Capture the cell that displays the provided text and extract its (x, y) central coordinate. 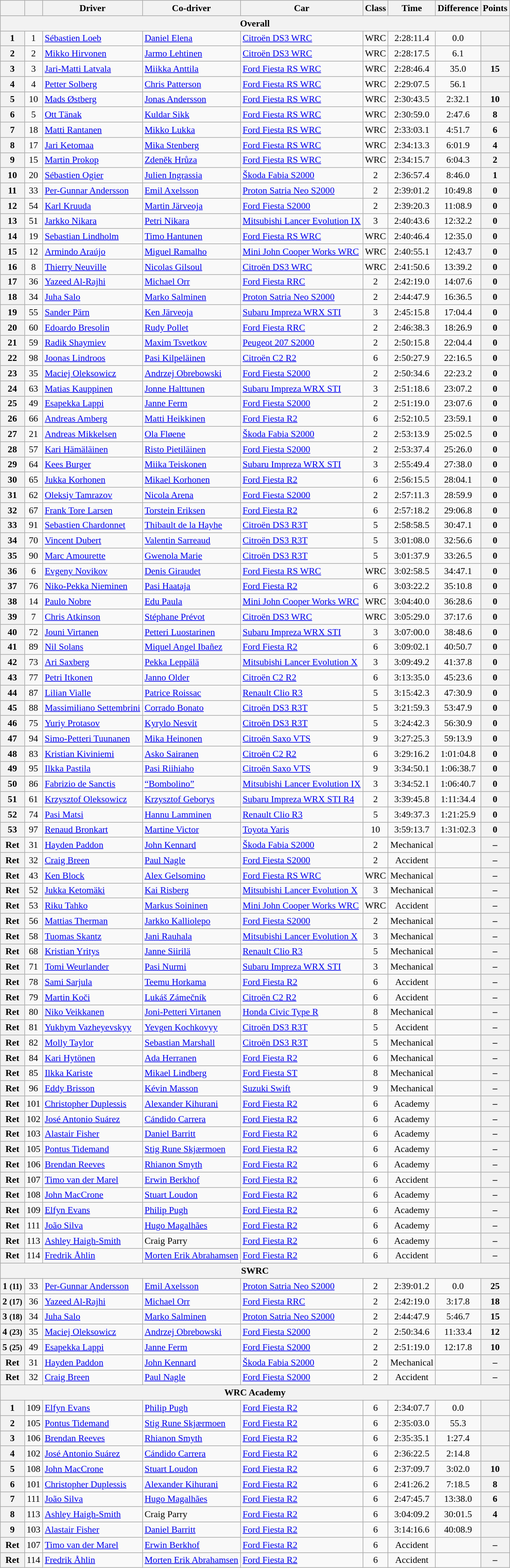
3:39:45.8 (412, 800)
2:47:45.7 (412, 1499)
Car (302, 8)
Joni-Petteri Virtanen (191, 1012)
3:13:35.0 (412, 678)
3:49:37.3 (412, 815)
1:06:38.7 (458, 769)
75 (33, 724)
70 (33, 541)
Markus Soininen (191, 906)
24 (12, 389)
Mika Stenberg (191, 145)
42 (12, 662)
62 (33, 495)
Honda Civic Type R (302, 1012)
Paulo Nobre (93, 602)
Jarmo Lehtinen (191, 54)
Asko Sairanen (191, 754)
50 (12, 784)
Yuriy Protasov (93, 724)
41:37.8 (458, 662)
Mikael Lindberg (191, 1073)
Fabrizio de Sanctis (93, 784)
Class (375, 8)
35:10.8 (458, 586)
Ola Fløene (191, 434)
57 (33, 449)
3 (18) (12, 1317)
7:18.5 (458, 1484)
71 (33, 967)
30:01.5 (458, 1515)
3:17.8 (458, 1301)
Tuomas Skantz (93, 936)
3:05:29.0 (412, 617)
Chris Patterson (191, 84)
87 (33, 693)
Thierry Neuville (93, 267)
Jukka Korhonen (93, 480)
Oleksiy Tamrazov (93, 495)
2:41:26.2 (412, 1484)
44 (12, 693)
Petri Itkonen (93, 678)
2:36:57.4 (412, 176)
Evgeny Novikov (93, 571)
Miguel Ramalho (191, 252)
Toyota Yaris (302, 830)
3:27:25.3 (412, 739)
2:50:15.8 (412, 343)
Pasi Matsi (93, 815)
30:47.1 (458, 525)
Subaru Impreza WRX STI R4 (302, 800)
72 (33, 632)
Yukhym Vazheyevskyy (93, 1028)
3:59:13.7 (412, 830)
2:39:20.3 (412, 206)
29 (12, 465)
45 (12, 708)
3:03:22.2 (412, 586)
53:47.9 (458, 708)
Mikko Lukka (191, 130)
96 (33, 1089)
Andreas Amberg (93, 419)
56 (33, 921)
2:30:59.0 (412, 115)
27:38.0 (458, 465)
2:52:10.5 (412, 419)
23:07.2 (458, 389)
Jukka Ketomäki (93, 891)
3:02.0 (458, 1469)
Miquel Angel Ibañez (191, 647)
2:40:55.1 (412, 252)
2:28:46.4 (412, 69)
73 (33, 662)
Alex Gelsomino (191, 876)
1:11:34.4 (458, 800)
Tomi Weurlander (93, 967)
61 (33, 800)
Stéphane Prévot (191, 617)
Martin Järveoja (191, 206)
3:04:40.0 (412, 602)
Miika Teiskonen (191, 465)
Simo-Petteri Tuunanen (93, 739)
Driver (93, 8)
Mikko Hirvonen (93, 54)
Sander Pärn (93, 313)
34:47.1 (458, 571)
3:29:16.2 (412, 754)
2:45:15.8 (412, 313)
Petteri Luostarinen (191, 632)
30 (12, 480)
Marc Amourette (93, 556)
Kari Hämäläinen (93, 449)
17:04.4 (458, 313)
2:58:58.5 (412, 525)
Ari Saxberg (93, 662)
Jonne Halttunen (191, 389)
2:56:15.5 (412, 480)
23:59.1 (458, 419)
13:38.0 (458, 1499)
48 (12, 754)
Radik Shaymiev (93, 343)
Timo Hantunen (191, 237)
Mattias Therman (93, 921)
40:08.9 (458, 1530)
26 (12, 419)
12:43.7 (458, 252)
Julien Ingrassia (191, 176)
23 (12, 373)
Janne Siirilä (191, 952)
Patrice Roissac (191, 693)
Mikael Korhonen (191, 480)
65 (33, 480)
Mika Heinonen (191, 739)
Miikka Anttila (191, 69)
Valentin Sarreaud (191, 541)
41 (12, 647)
Jarkko Nikara (93, 221)
3:15:42.3 (412, 693)
Zdeněk Hrůza (191, 160)
2:57:11.3 (412, 495)
Ilkka Pastila (93, 769)
94 (33, 739)
2:53:37.4 (412, 449)
2:30:43.5 (412, 100)
1:31:02.3 (458, 830)
Ada Herranen (191, 1058)
67 (33, 510)
Pasi Kilpeläinen (191, 358)
Ken Block (93, 876)
2:57:18.2 (412, 510)
Mads Østberg (93, 100)
6:01.9 (458, 145)
Vincent Dubert (93, 541)
Yevgen Kochkovyy (191, 1028)
3:09:49.2 (412, 662)
Eddy Brisson (93, 1089)
Krzysztof Oleksowicz (93, 800)
Overall (255, 23)
3:24:42.3 (412, 724)
Kai Risberg (191, 891)
5:46.7 (458, 1317)
40 (12, 632)
55.3 (458, 1423)
Joonas Lindroos (93, 358)
77 (33, 678)
3:01:37.9 (412, 556)
16 (12, 267)
8:46.0 (458, 176)
Jarkko Kalliolepo (191, 921)
22:04.4 (458, 343)
28:59.9 (458, 495)
Risto Pietiläinen (191, 449)
74 (33, 815)
Edoardo Bresolin (93, 328)
Renaud Bronkart (93, 830)
1 (11) (12, 1287)
Armindo Araújo (93, 252)
3:21:59.3 (412, 708)
Petter Solberg (93, 84)
3:07:00.0 (412, 632)
14:07.6 (458, 282)
81 (33, 1028)
2:28:11.4 (412, 38)
Teemu Horkama (191, 982)
47:30.9 (458, 693)
Niko-Pekka Nieminen (93, 586)
60 (33, 328)
Pasi Haataja (191, 586)
88 (33, 708)
Martin Koči (93, 997)
98 (33, 358)
1:06:40.7 (458, 784)
Co-driver (191, 8)
25:26.0 (458, 449)
2:35:03.0 (412, 1423)
18:26.9 (458, 328)
40:50.7 (458, 647)
2:33:03.1 (412, 130)
Lilian Vialle (93, 693)
2 (17) (12, 1301)
64 (33, 465)
38:48.6 (458, 632)
78 (33, 982)
2:40:46.4 (412, 237)
Denis Giraudet (191, 571)
29:06.8 (458, 510)
2:50:27.9 (412, 358)
2:51:18.6 (412, 389)
90 (33, 556)
Nil Solans (93, 647)
12:32.2 (458, 221)
3:01:08.0 (412, 541)
Lukáš Zámečník (191, 997)
59 (33, 343)
6.1 (458, 54)
2:41:50.6 (412, 267)
Martine Victor (191, 830)
2:34:07.7 (412, 1408)
Peugeot 207 S2000 (302, 343)
4:51.7 (458, 130)
2:37:09.7 (412, 1469)
Thibault de la Hayhe (191, 525)
SWRC (255, 1271)
Pasi Nurmi (191, 967)
22:23.2 (458, 373)
10:49.8 (458, 191)
13 (12, 221)
37 (12, 586)
Time (412, 8)
83 (33, 754)
Matias Kauppinen (93, 389)
45:23.6 (458, 678)
Janno Older (191, 678)
Sami Sarjula (93, 982)
2:46:38.3 (412, 328)
37:17.6 (458, 617)
84 (33, 1058)
Krzysztof Geborys (191, 800)
1:01:04.8 (458, 754)
97 (33, 830)
56.1 (458, 84)
Niko Veikkanen (93, 1012)
91 (33, 525)
Frank Tore Larsen (93, 510)
47 (12, 739)
54 (33, 206)
Karl Kruuda (93, 206)
22:16.5 (458, 358)
1:21:25.9 (458, 815)
Nicolas Gilsoul (191, 267)
95 (33, 769)
85 (33, 1073)
6:04.3 (458, 160)
Rudy Pollet (191, 328)
Petri Nikara (191, 221)
28:04.1 (458, 480)
89 (33, 647)
27 (12, 434)
2:34:15.7 (412, 160)
2:55:49.4 (412, 465)
46 (12, 724)
25:02.5 (458, 434)
Martin Prokop (93, 160)
Daniel Elena (191, 38)
Kari Hytönen (93, 1058)
Sébastien Loeb (93, 38)
11:08.9 (458, 206)
Chris Atkinson (93, 617)
1:27.4 (458, 1439)
Jari Ketomaa (93, 145)
Gwenola Marie (191, 556)
2:40:43.6 (412, 221)
3:04:09.2 (412, 1515)
Kristian Kiviniemi (93, 754)
39 (12, 617)
2:32.1 (458, 100)
Nicola Arena (191, 495)
59:13.9 (458, 739)
“Bombolino” (191, 784)
2:36:22.5 (412, 1454)
2:35:35.1 (412, 1439)
Jonas Andersson (191, 100)
Points (495, 8)
2:34:13.3 (412, 145)
76 (33, 586)
13:39.2 (458, 267)
4 (23) (12, 1332)
35.0 (458, 69)
Ott Tänak (93, 115)
56:30.9 (458, 724)
Ken Järveoja (191, 313)
2:29:07.5 (412, 84)
Ilkka Kariste (93, 1073)
11:33.4 (458, 1332)
86 (33, 784)
66 (33, 419)
WRC Academy (255, 1393)
Jani Rauhala (191, 936)
28 (12, 449)
32:56.6 (458, 541)
3:09:02.1 (412, 647)
11 (12, 191)
2:28:17.5 (412, 54)
Kévin Masson (191, 1089)
Andreas Mikkelsen (93, 434)
Riku Tahko (93, 906)
80 (33, 1012)
3:34:50.1 (412, 769)
22 (12, 358)
63 (33, 389)
5 (25) (12, 1347)
Sebastian Lindholm (93, 237)
Maxim Tsvetkov (191, 343)
Kristian Yritys (93, 952)
82 (33, 1043)
Sebastien Chardonnet (93, 525)
23:07.6 (458, 404)
Edu Paula (191, 602)
16:36.5 (458, 297)
Jouni Virtanen (93, 632)
3:14:16.6 (412, 1530)
Pekka Leppälä (191, 662)
3:34:52.1 (412, 784)
Jari-Matti Latvala (93, 69)
Pasi Riihiaho (191, 769)
68 (33, 952)
58 (33, 936)
12:17.8 (458, 1347)
Difference (458, 8)
Kyrylo Nesvit (191, 724)
Massimiliano Settembrini (93, 708)
33:26.5 (458, 556)
3:02:58.5 (412, 571)
Matti Rantanen (93, 130)
38 (12, 602)
55 (33, 313)
12:35.0 (458, 237)
Suzuki Swift (302, 1089)
Molly Taylor (93, 1043)
Sebastian Marshall (191, 1043)
Hannu Lamminen (191, 815)
Sébastien Ogier (93, 176)
Torstein Eriksen (191, 510)
Kuldar Sikk (191, 115)
2:14.8 (458, 1454)
79 (33, 997)
2:53:13.9 (412, 434)
2:47.6 (458, 115)
Corrado Bonato (191, 708)
Ford Fiesta ST (302, 1073)
36:28.6 (458, 602)
Matti Heikkinen (191, 419)
Kees Burger (93, 465)
